Identify which cell holds the provided text, then report its [X, Y] central coordinate. 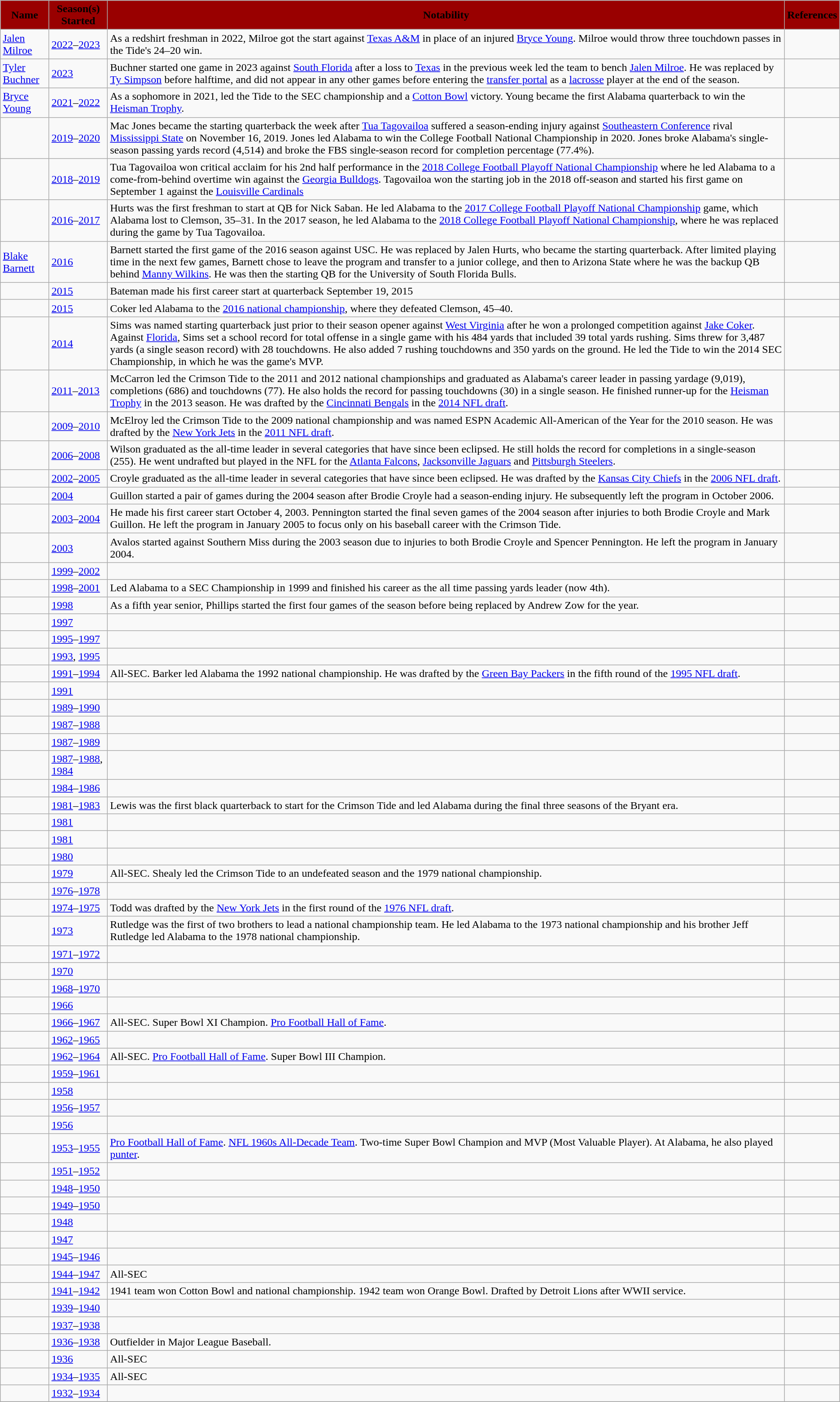
1936 [78, 1359]
1987–1988, 1984 [78, 765]
2021–2022 [78, 102]
2016–2017 [78, 220]
1941–1942 [78, 1291]
1962–1965 [78, 1039]
2006–2008 [78, 455]
1932–1934 [78, 1393]
1947 [78, 1239]
All-SEC. Pro Football Hall of Fame. Super Bowl III Champion. [446, 1057]
2018–2019 [78, 179]
1948 [78, 1222]
1934–1935 [78, 1376]
1945–1946 [78, 1257]
1991 [78, 690]
All-SEC. Shealy led the Crimson Tide to an undefeated season and the 1979 national championship. [446, 874]
1956 [78, 1125]
Tyler Buchner [25, 74]
Bryce Young [25, 102]
1984–1986 [78, 788]
1999–2002 [78, 571]
1971–1972 [78, 954]
1962–1964 [78, 1057]
1968–1970 [78, 988]
1948–1950 [78, 1188]
1953–1955 [78, 1148]
1973 [78, 931]
1997 [78, 622]
2022–2023 [78, 44]
2014 [78, 343]
1974–1975 [78, 908]
1959–1961 [78, 1074]
2002–2005 [78, 479]
1951–1952 [78, 1171]
1970 [78, 971]
2009–2010 [78, 426]
Season(s) Started [78, 15]
Led Alabama to a SEC Championship in 1999 and finished his career as the all time passing yards leader (now 4th). [446, 588]
1937–1938 [78, 1325]
Outfielder in Major League Baseball. [446, 1342]
Coker led Alabama to the 2016 national championship, where they defeated Clemson, 45–40. [446, 308]
1987–1988 [78, 725]
1979 [78, 874]
1956–1957 [78, 1108]
As a fifth year senior, Phillips started the first four games of the season before being replaced by Andrew Zow for the year. [446, 605]
Pro Football Hall of Fame. NFL 1960s All-Decade Team. Two-time Super Bowl Champion and MVP (Most Valuable Player). At Alabama, he also played punter. [446, 1148]
All-SEC. Super Bowl XI Champion. Pro Football Hall of Fame. [446, 1022]
2019–2020 [78, 138]
1980 [78, 857]
References [812, 15]
1998–2001 [78, 588]
Bateman made his first career start at quarterback September 19, 2015 [446, 291]
1966 [78, 1005]
2003 [78, 548]
1941 team won Cotton Bowl and national championship. 1942 team won Orange Bowl. Drafted by Detroit Lions after WWII service. [446, 1291]
Blake Barnett [25, 262]
Name [25, 15]
2016 [78, 262]
1944–1947 [78, 1274]
1981–1983 [78, 805]
2011–2013 [78, 391]
1989–1990 [78, 708]
1966–1967 [78, 1022]
1958 [78, 1091]
Lewis was the first black quarterback to start for the Crimson Tide and led Alabama during the final three seasons of the Bryant era. [446, 805]
1998 [78, 605]
1936–1938 [78, 1342]
1995–1997 [78, 639]
Jalen Milroe [25, 44]
1993, 1995 [78, 656]
2023 [78, 74]
Todd was drafted by the New York Jets in the first round of the 1976 NFL draft. [446, 908]
1949–1950 [78, 1205]
1939–1940 [78, 1308]
1987–1989 [78, 742]
2003–2004 [78, 519]
1991–1994 [78, 673]
1976–1978 [78, 891]
All-SEC. Barker led Alabama the 1992 national championship. He was drafted by the Green Bay Packers in the fifth round of the 1995 NFL draft. [446, 673]
2004 [78, 496]
Notability [446, 15]
